Capture the cell that displays the provided text and extract its (x, y) central coordinate. 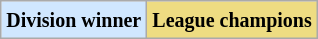
Division winner (74, 20)
League champions (232, 20)
